Find where the given text appears and provide that cell's center as (X, Y) coordinate. 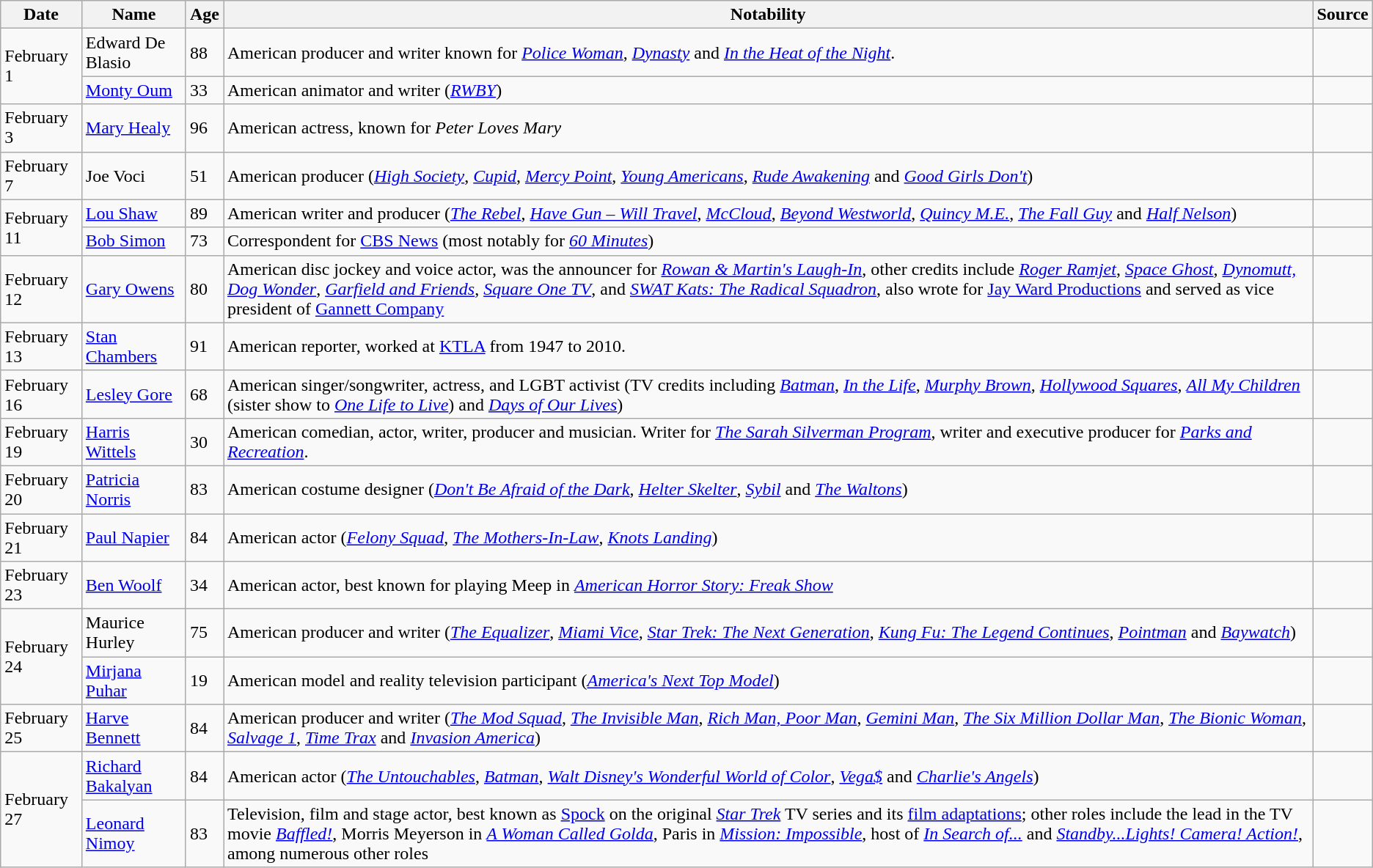
February 1 (41, 66)
February 25 (41, 729)
Date (41, 15)
Lou Shaw (133, 213)
Stan Chambers (133, 346)
February 24 (41, 657)
February 19 (41, 441)
American model and reality television participant (America's Next Top Model) (767, 680)
51 (204, 176)
February 16 (41, 394)
Harris Wittels (133, 441)
Joe Voci (133, 176)
89 (204, 213)
American costume designer (Don't Be Afraid of the Dark, Helter Skelter, Sybil and The Waltons) (767, 490)
American writer and producer (The Rebel, Have Gun – Will Travel, McCloud, Beyond Westworld, Quincy M.E., The Fall Guy and Half Nelson) (767, 213)
Richard Bakalyan (133, 776)
American producer and writer (The Equalizer, Miami Vice, Star Trek: The Next Generation, Kung Fu: The Legend Continues, Pointman and Baywatch) (767, 633)
75 (204, 633)
Bob Simon (133, 241)
American actor (Felony Squad, The Mothers-In-Law, Knots Landing) (767, 537)
33 (204, 90)
Paul Napier (133, 537)
Monty Oum (133, 90)
February 3 (41, 128)
American producer and writer known for Police Woman, Dynasty and In the Heat of the Night. (767, 53)
February 12 (41, 289)
30 (204, 441)
American actor (The Untouchables, Batman, Walt Disney's Wonderful World of Color, Vega$ and Charlie's Angels) (767, 776)
Edward De Blasio (133, 53)
Leonard Nimoy (133, 834)
73 (204, 241)
Notability (767, 15)
Harve Bennett (133, 729)
Gary Owens (133, 289)
American animator and writer (RWBY) (767, 90)
Maurice Hurley (133, 633)
34 (204, 585)
Name (133, 15)
February 13 (41, 346)
Correspondent for CBS News (most notably for 60 Minutes) (767, 241)
February 11 (41, 227)
Source (1342, 15)
91 (204, 346)
February 7 (41, 176)
88 (204, 53)
68 (204, 394)
Mary Healy (133, 128)
Lesley Gore (133, 394)
February 20 (41, 490)
American actress, known for Peter Loves Mary (767, 128)
80 (204, 289)
Ben Woolf (133, 585)
February 27 (41, 809)
19 (204, 680)
American reporter, worked at KTLA from 1947 to 2010. (767, 346)
Patricia Norris (133, 490)
96 (204, 128)
Age (204, 15)
Mirjana Puhar (133, 680)
American actor, best known for playing Meep in American Horror Story: Freak Show (767, 585)
February 21 (41, 537)
American producer (High Society, Cupid, Mercy Point, Young Americans, Rude Awakening and Good Girls Don't) (767, 176)
February 23 (41, 585)
